Determine the [x, y] coordinate at the center of the cell enclosing the given text.  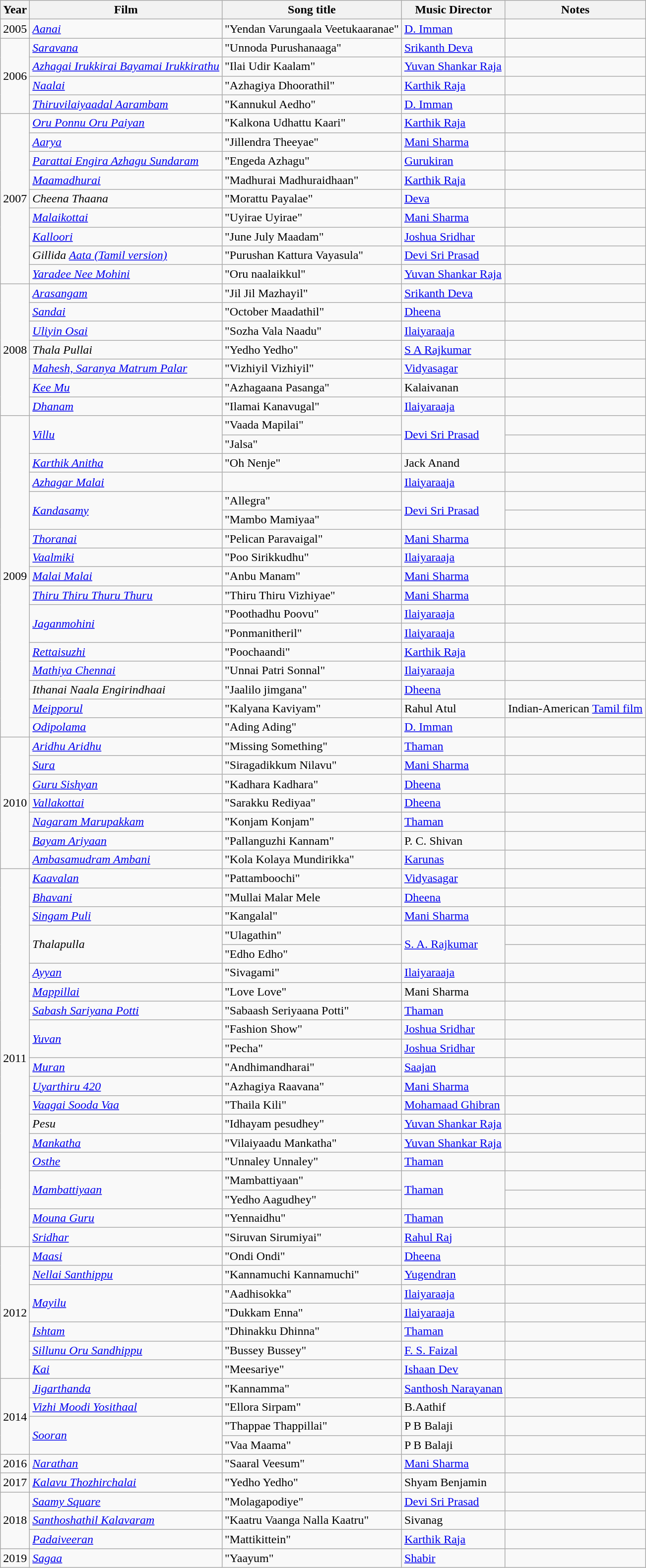
Gurukiran [453, 161]
Malaikottai [126, 217]
"Vaada Mapilai" [312, 425]
"Kannamuchi Kannamuchi" [312, 1275]
Film [126, 10]
"Azhagaana Pasanga" [312, 387]
Jigarthanda [126, 1388]
Naalai [126, 85]
Jack Anand [453, 463]
Narathan [126, 1464]
Pesu [126, 1124]
2017 [15, 1483]
Uyarthiru 420 [126, 1086]
Vaagai Sooda Vaa [126, 1105]
Thoranai [126, 538]
"Kannamma" [312, 1388]
"Poochaandi" [312, 652]
"Unnai Patri Sonnal" [312, 671]
Yaradee Nee Mohini [126, 274]
"Purushan Kattura Vayasula" [312, 255]
"Jillendra Theeyae" [312, 142]
"Pattamboochi" [312, 878]
Bhavani [126, 897]
Azhagar Malai [126, 482]
"Pallanguzhi Kannam" [312, 841]
"Mambo Mamiyaa" [312, 519]
"Oru naalaikkul" [312, 274]
"Engeda Azhagu" [312, 161]
"Yedho Aagudhey" [312, 1199]
Kaavalan [126, 878]
Maamadhurai [126, 180]
Sagaa [126, 1558]
Saajan [453, 1067]
Guru Sishyan [126, 784]
"Mullai Malar Mele [312, 897]
Kalaivanan [453, 387]
Muran [126, 1067]
Mathiya Chennai [126, 671]
Santhoshathil Kalavaram [126, 1520]
2010 [15, 803]
"Dhinakku Dhinna" [312, 1331]
"Vizhiyil Vizhiyil" [312, 369]
"Sabaash Seriyaana Potti" [312, 1010]
"Kangalal" [312, 916]
"Kalkona Udhattu Kaari" [312, 123]
Indian-American Tamil film [575, 708]
Year [15, 10]
Bayam Ariyaan [126, 841]
Deva [453, 198]
"Fashion Show" [312, 1029]
Song title [312, 10]
Sura [126, 765]
"Thaila Kili" [312, 1105]
"Saaral Veesum" [312, 1464]
Villu [126, 435]
Uliyin Osai [126, 331]
Rahul Atul [453, 708]
2009 [15, 576]
Sandai [126, 312]
"Kadhara Kadhara" [312, 784]
Ambasamudram Ambani [126, 860]
Maasi [126, 1256]
Rahul Raj [453, 1237]
"Andhimandharai" [312, 1067]
2005 [15, 29]
"June July Maadam" [312, 237]
"Siruvan Sirumiyai" [312, 1237]
Mouna Guru [126, 1218]
Mappillai [126, 992]
Arasangam [126, 293]
"Idhayam pesudhey" [312, 1124]
"Kaatru Vaanga Nalla Kaatru" [312, 1520]
"Pelican Paravaigal" [312, 538]
"Azhagiya Dhoorathil" [312, 85]
Sridhar [126, 1237]
"Allegra" [312, 501]
"Jalsa" [312, 444]
Cheena Thaana [126, 198]
Kandasamy [126, 510]
Vaalmiki [126, 558]
Mahesh, Saranya Matrum Palar [126, 369]
"October Maadathil" [312, 312]
Ishtam [126, 1331]
Aarya [126, 142]
S A Rajkumar [453, 350]
"Yaayum" [312, 1558]
"Vilaiyaadu Mankatha" [312, 1142]
"Morattu Payalae" [312, 198]
Yuvan [126, 1039]
"Jaalilo jimgana" [312, 690]
"Yennaidhu" [312, 1218]
"Yendan Varungaala Veetukaaranae" [312, 29]
"Mambattiyaan" [312, 1181]
Thiruvilaiyaadal Aarambam [126, 104]
Jaganmohini [126, 624]
"Poo Sirikkudhu" [312, 558]
Malai Malai [126, 576]
Karunas [453, 860]
"Ilai Udir Kaalam" [312, 66]
Shyam Benjamin [453, 1483]
"Ondi Ondi" [312, 1256]
Karthik Anitha [126, 463]
"Anbu Manam" [312, 576]
"Konjam Konjam" [312, 821]
Kai [126, 1369]
"Azhagiya Raavana" [312, 1086]
"Uyirae Uyirae" [312, 217]
"Vaa Maama" [312, 1445]
2008 [15, 350]
"Poothadhu Poovu" [312, 614]
Sivanag [453, 1520]
"Kannukul Aedho" [312, 104]
"Bussey Bussey" [312, 1350]
Thalapulla [126, 944]
Aridhu Aridhu [126, 746]
2019 [15, 1558]
Saamy Square [126, 1502]
Notes [575, 10]
"Sarakku Rediyaa" [312, 803]
"Thappae Thappillai" [312, 1426]
Gillida Aata (Tamil version) [126, 255]
2018 [15, 1520]
Music Director [453, 10]
Azhagai Irukkirai Bayamai Irukkirathu [126, 66]
"Missing Something" [312, 746]
2007 [15, 198]
P. C. Shivan [453, 841]
"Aadhisokka" [312, 1294]
"Pecha" [312, 1048]
2006 [15, 76]
Ithanai Naala Engirindhaai [126, 690]
"Kola Kolaya Mundirikka" [312, 860]
Nellai Santhippu [126, 1275]
Saravana [126, 48]
2012 [15, 1313]
"Meesariye" [312, 1369]
Vallakottai [126, 803]
Sabash Sariyana Potti [126, 1010]
Shabir [453, 1558]
"Edho Edho" [312, 954]
Kalavu Thozhirchalai [126, 1483]
"Ilamai Kanavugal" [312, 406]
"Dukkam Enna" [312, 1313]
"Ulagathin" [312, 935]
"Ellora Sirpam" [312, 1407]
"Jil Jil Mazhayil" [312, 293]
Odipolama [126, 727]
Yugendran [453, 1275]
Mankatha [126, 1142]
Mohamaad Ghibran [453, 1105]
"Unnoda Purushanaaga" [312, 48]
"Love Love" [312, 992]
"Oh Nenje" [312, 463]
S. A. Rajkumar [453, 944]
Vizhi Moodi Yosithaal [126, 1407]
2011 [15, 1058]
Parattai Engira Azhagu Sundaram [126, 161]
"Ading Ading" [312, 727]
Dhanam [126, 406]
"Thiru Thiru Vizhiyae" [312, 595]
Oru Ponnu Oru Paiyan [126, 123]
"Unnaley Unnaley" [312, 1162]
"Madhurai Madhuraidhaan" [312, 180]
Ayyan [126, 973]
Padaiveeran [126, 1539]
Thiru Thiru Thuru Thuru [126, 595]
"Molagapodiye" [312, 1502]
2016 [15, 1464]
Meipporul [126, 708]
"Sozha Vala Naadu" [312, 331]
Kee Mu [126, 387]
B.Aathif [453, 1407]
Thala Pullai [126, 350]
Nagaram Marupakkam [126, 821]
Kalloori [126, 237]
Mambattiyaan [126, 1190]
2014 [15, 1416]
Aanai [126, 29]
"Kalyana Kaviyam" [312, 708]
Santhosh Narayanan [453, 1388]
Ishaan Dev [453, 1369]
"Sivagami" [312, 973]
Rettaisuzhi [126, 652]
F. S. Faizal [453, 1350]
"Ponmanitheril" [312, 633]
Mayilu [126, 1303]
Osthe [126, 1162]
"Mattikittein" [312, 1539]
Sooran [126, 1435]
Sillunu Oru Sandhippu [126, 1350]
"Siragadikkum Nilavu" [312, 765]
Singam Puli [126, 916]
